Extract the [X, Y] coordinate from the center of the cell holding the provided text.  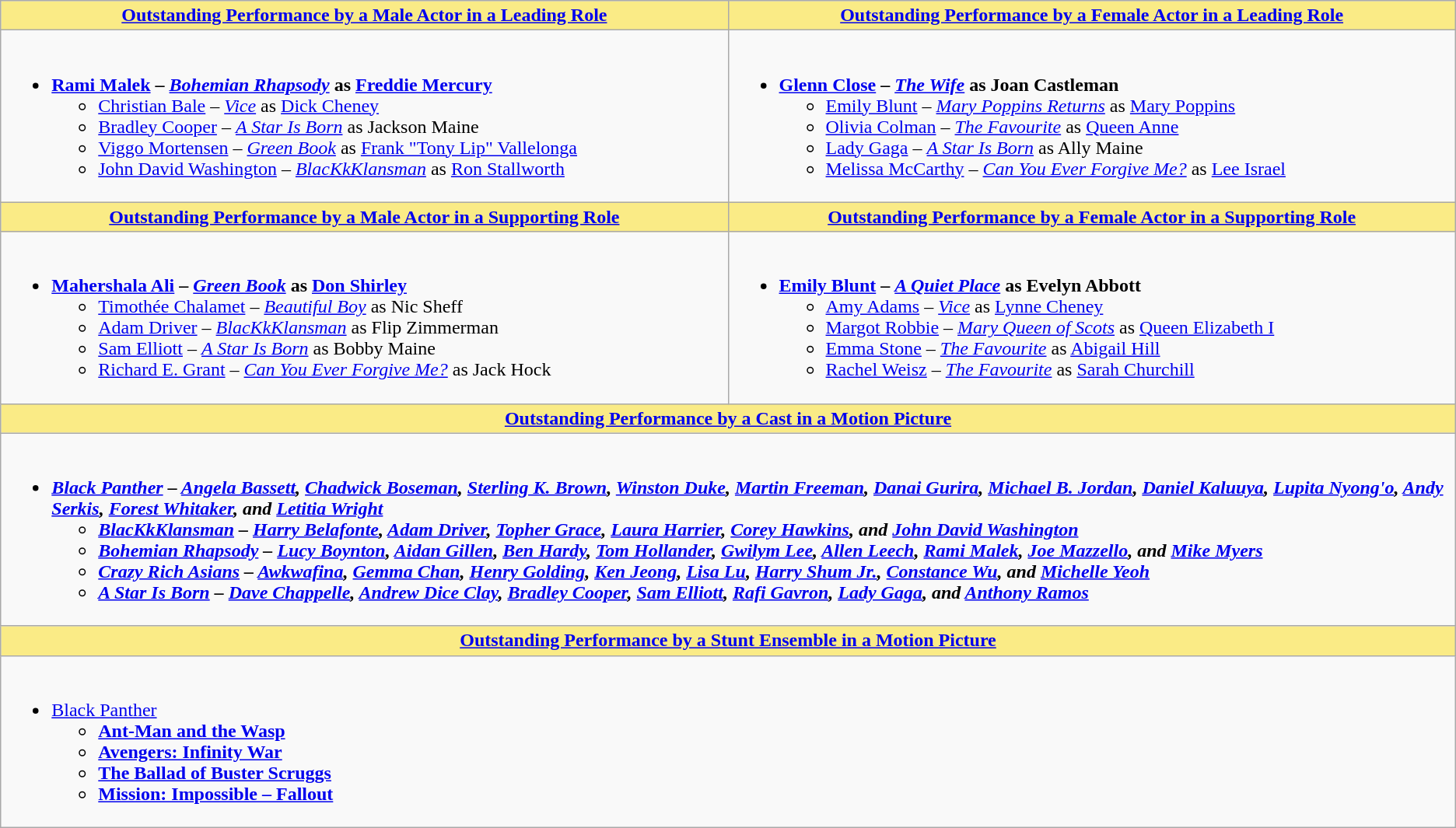
Outstanding Performance by a Male Actor in a Leading Role [364, 16]
Outstanding Performance by a Female Actor in a Leading Role [1092, 16]
Outstanding Performance by a Cast in a Motion Picture [728, 418]
Outstanding Performance by a Stunt Ensemble in a Motion Picture [728, 641]
Black PantherAnt-Man and the WaspAvengers: Infinity WarThe Ballad of Buster ScruggsMission: Impossible – Fallout [728, 742]
Outstanding Performance by a Male Actor in a Supporting Role [364, 217]
Outstanding Performance by a Female Actor in a Supporting Role [1092, 217]
